Return (X, Y) of the center of cell containing provided text 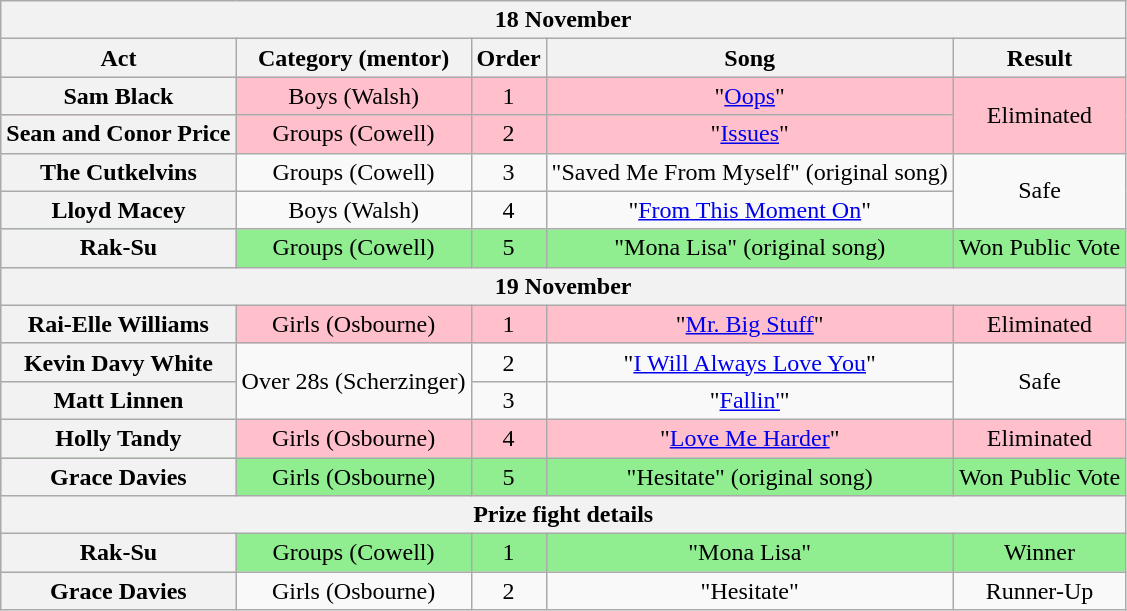
Act (118, 58)
"Mr. Big Stuff" (750, 324)
Kevin Davy White (118, 362)
Matt Linnen (118, 400)
Over 28s (Scherzinger) (354, 381)
The Cutkelvins (118, 172)
Runner-Up (1039, 591)
19 November (564, 286)
Lloyd Macey (118, 210)
Sean and Conor Price (118, 134)
"Mona Lisa" (original song) (750, 248)
18 November (564, 20)
"Love Me Harder" (750, 438)
"Hesitate" (750, 591)
"I Will Always Love You" (750, 362)
"Oops" (750, 96)
"Hesitate" (original song) (750, 477)
Sam Black (118, 96)
Result (1039, 58)
"From This Moment On" (750, 210)
Rai-Elle Williams (118, 324)
"Issues" (750, 134)
Holly Tandy (118, 438)
Prize fight details (564, 515)
Song (750, 58)
"Saved Me From Myself" (original song) (750, 172)
"Mona Lisa" (750, 553)
Order (508, 58)
Winner (1039, 553)
"Fallin'" (750, 400)
Category (mentor) (354, 58)
